For the text-containing cell, return its midpoint in (X, Y) coordinate format. 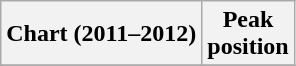
Peakposition (248, 34)
Chart (2011–2012) (102, 34)
